Output the [X, Y] coordinate of the center of the cell containing the given text.  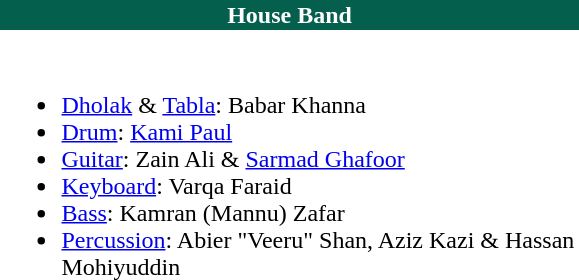
House Band [290, 15]
